Identify which cell holds the provided text, then report its (x, y) central coordinate. 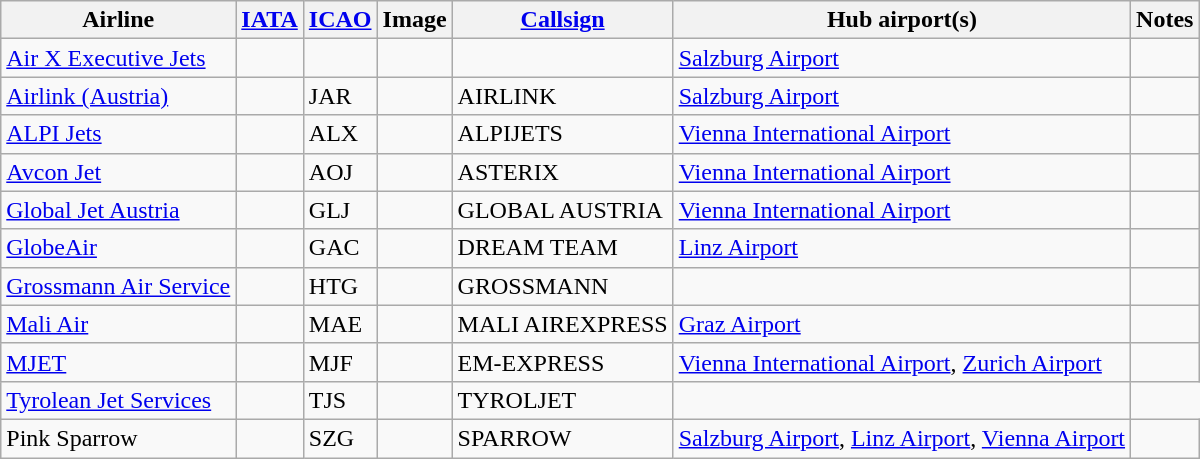
HTG (340, 286)
Linz Airport (902, 248)
TJS (340, 400)
GlobeAir (118, 248)
Notes (1165, 20)
Graz Airport (902, 324)
Pink Sparrow (118, 438)
AIRLINK (562, 96)
Airlink (Austria) (118, 96)
Callsign (562, 20)
Salzburg Airport, Linz Airport, Vienna Airport (902, 438)
EM-EXPRESS (562, 362)
MJF (340, 362)
GROSSMANN (562, 286)
Mali Air (118, 324)
Airline (118, 20)
Avcon Jet (118, 172)
MJET (118, 362)
SZG (340, 438)
Global Jet Austria (118, 210)
Hub airport(s) (902, 20)
Image (414, 20)
GLJ (340, 210)
AOJ (340, 172)
Vienna International Airport, Zurich Airport (902, 362)
Grossmann Air Service (118, 286)
DREAM TEAM (562, 248)
GAC (340, 248)
ALX (340, 134)
Tyrolean Jet Services (118, 400)
Air X Executive Jets (118, 58)
SPARROW (562, 438)
JAR (340, 96)
ALPI Jets (118, 134)
GLOBAL AUSTRIA (562, 210)
MAE (340, 324)
MALI AIREXPRESS (562, 324)
ALPIJETS (562, 134)
IATA (270, 20)
ASTERIX (562, 172)
ICAO (340, 20)
TYROLJET (562, 400)
